Output the (X, Y) coordinate of the center of the cell containing the given text.  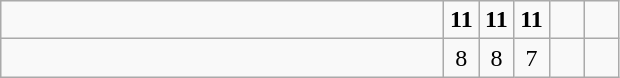
7 (532, 58)
